Scan for the cell matching the given text and deliver its (x, y) coordinate at center. 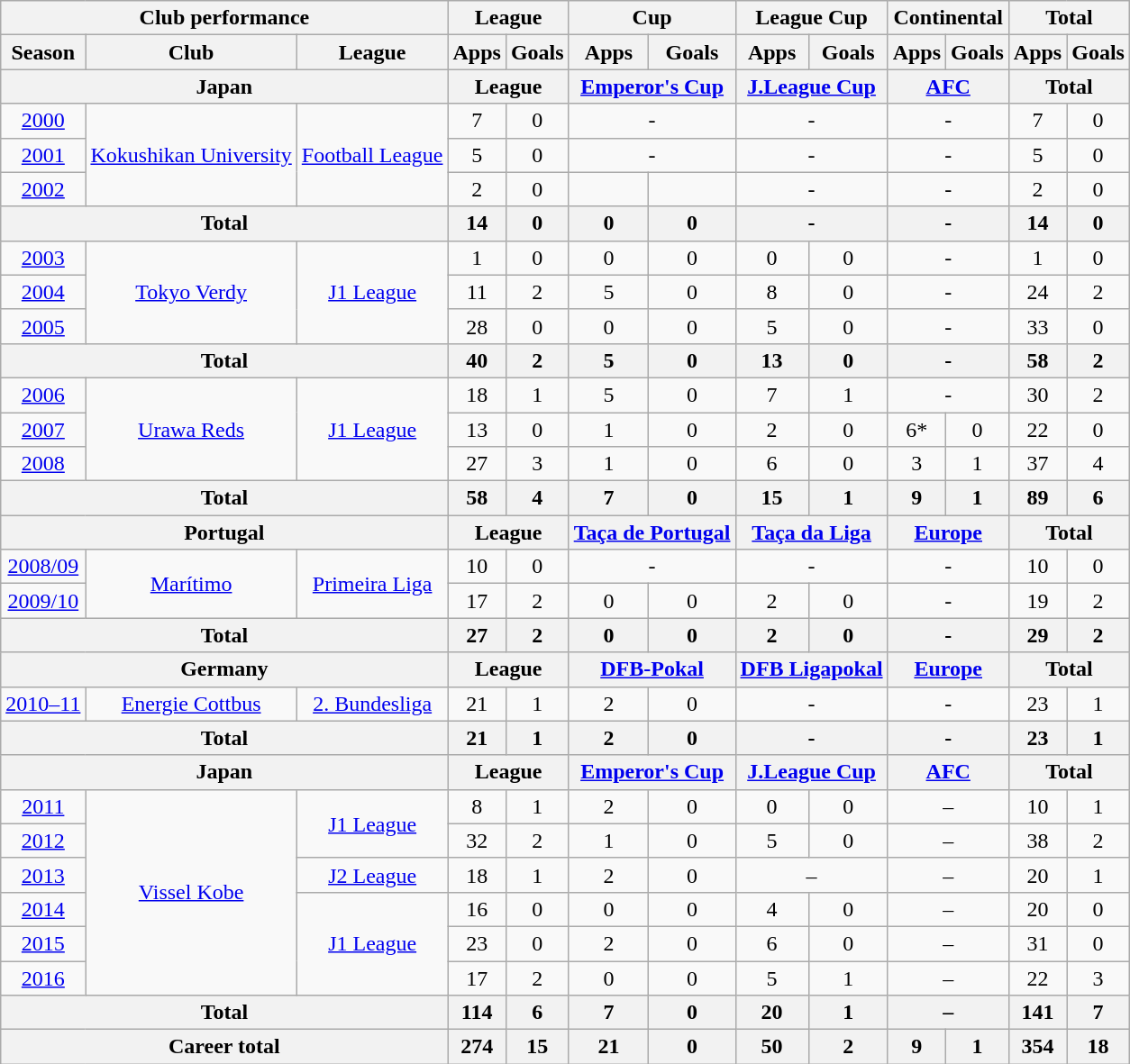
2004 (43, 292)
DFB-Pokal (652, 669)
Germany (224, 669)
Kokushikan University (191, 155)
Career total (224, 1047)
19 (1037, 601)
28 (477, 326)
Taça de Portugal (652, 532)
37 (1037, 464)
Club performance (224, 18)
Primeira Liga (372, 584)
2009/10 (43, 601)
Football League (372, 155)
Season (43, 52)
DFB Ligapokal (811, 669)
2011 (43, 806)
2008/09 (43, 567)
33 (1037, 326)
38 (1037, 841)
2005 (43, 326)
6* (916, 430)
2007 (43, 430)
354 (1037, 1047)
Urawa Reds (191, 429)
Vissel Kobe (191, 892)
30 (1037, 395)
114 (477, 1013)
2001 (43, 155)
50 (771, 1047)
2003 (43, 258)
2016 (43, 978)
24 (1037, 292)
J2 League (372, 875)
89 (1037, 498)
Continental (948, 18)
141 (1037, 1013)
31 (1037, 943)
40 (477, 360)
2000 (43, 121)
Portugal (224, 532)
2013 (43, 875)
2008 (43, 464)
29 (1037, 635)
2014 (43, 909)
274 (477, 1047)
2012 (43, 841)
Marítimo (191, 584)
2002 (43, 189)
Cup (652, 18)
Energie Cottbus (191, 704)
Club (191, 52)
11 (477, 292)
League Cup (811, 18)
Tokyo Verdy (191, 292)
2015 (43, 943)
2010–11 (43, 704)
2. Bundesliga (372, 704)
32 (477, 841)
Taça da Liga (811, 532)
16 (477, 909)
2006 (43, 395)
